Search for the cell housing the specified text and yield its [x, y] center coordinate. 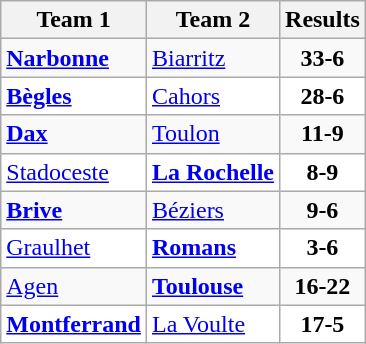
Béziers [212, 210]
Toulouse [212, 286]
9-6 [323, 210]
La Rochelle [212, 172]
La Voulte [212, 324]
Narbonne [74, 58]
17-5 [323, 324]
Montferrand [74, 324]
Cahors [212, 96]
3-6 [323, 248]
Biarritz [212, 58]
Team 1 [74, 20]
16-22 [323, 286]
8-9 [323, 172]
Stadoceste [74, 172]
11-9 [323, 134]
Brive [74, 210]
Graulhet [74, 248]
33-6 [323, 58]
Team 2 [212, 20]
Romans [212, 248]
Bègles [74, 96]
Dax [74, 134]
Toulon [212, 134]
Results [323, 20]
Agen [74, 286]
28-6 [323, 96]
